Scan for the cell matching the given text and deliver its (X, Y) coordinate at center. 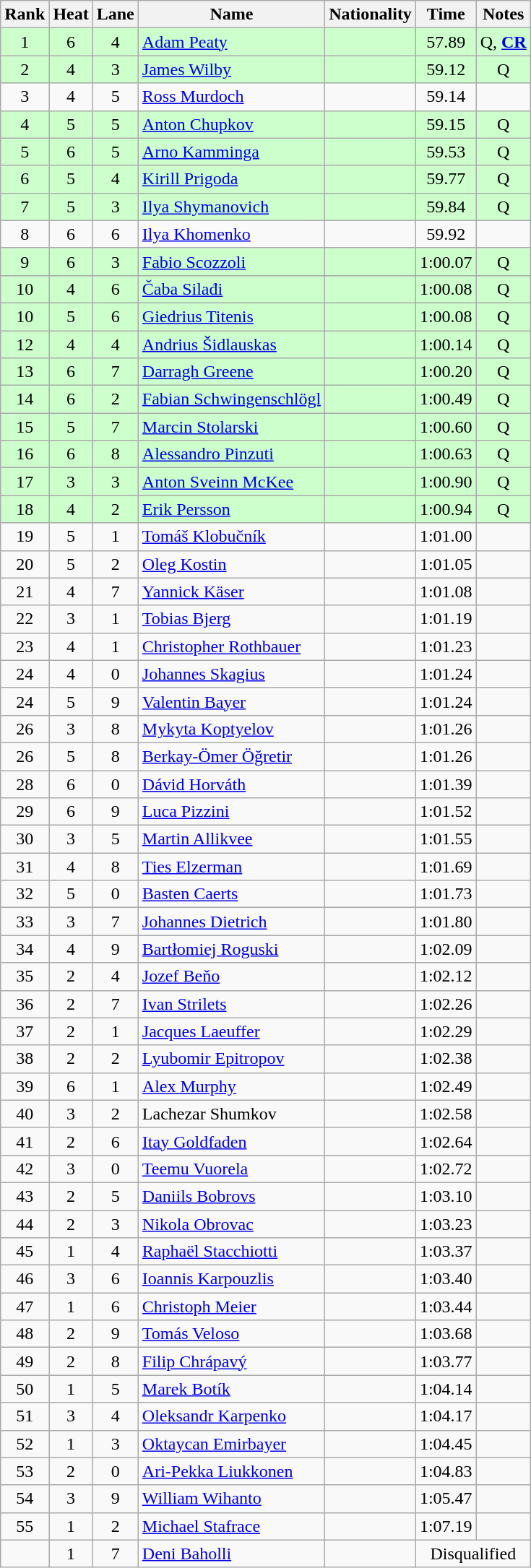
1:01.73 (446, 894)
21 (25, 592)
40 (25, 1114)
James Wilby (231, 69)
50 (25, 1389)
Dávid Horváth (231, 784)
Time (446, 14)
36 (25, 1004)
59.92 (446, 234)
William Wihanto (231, 1499)
Fabio Scozzoli (231, 261)
Filip Chrápavý (231, 1361)
Raphaël Stacchiotti (231, 1252)
Name (231, 14)
1:01.52 (446, 812)
1:01.05 (446, 564)
Tobias Bjerg (231, 619)
Arno Kamminga (231, 152)
49 (25, 1361)
1:01.19 (446, 619)
29 (25, 812)
16 (25, 454)
1:04.14 (446, 1389)
53 (25, 1471)
47 (25, 1307)
1:01.23 (446, 646)
1:03.68 (446, 1334)
44 (25, 1224)
1:02.72 (446, 1169)
59.12 (446, 69)
Itay Goldfaden (231, 1141)
15 (25, 427)
Alessandro Pinzuti (231, 454)
Luca Pizzini (231, 812)
37 (25, 1031)
Lyubomir Epitropov (231, 1059)
1:02.38 (446, 1059)
Nationality (371, 14)
Q, CR (503, 42)
12 (25, 345)
Ties Elzerman (231, 867)
13 (25, 372)
30 (25, 839)
Mykyta Koptyelov (231, 729)
38 (25, 1059)
Alex Murphy (231, 1086)
Ivan Strilets (231, 1004)
Oktaycan Emirbayer (231, 1444)
1:00.20 (446, 372)
Ilya Khomenko (231, 234)
1:01.39 (446, 784)
Tomáš Klobučník (231, 537)
19 (25, 537)
54 (25, 1499)
51 (25, 1416)
Yannick Käser (231, 592)
Erik Persson (231, 509)
34 (25, 949)
55 (25, 1526)
Tomás Veloso (231, 1334)
Lachezar Shumkov (231, 1114)
Anton Chupkov (231, 124)
1:01.55 (446, 839)
1:00.94 (446, 509)
1:00.07 (446, 261)
Michael Stafrace (231, 1526)
Fabian Schwingenschlögl (231, 399)
1:04.45 (446, 1444)
1:02.09 (446, 949)
1:02.26 (446, 1004)
1:00.60 (446, 427)
Nikola Obrovac (231, 1224)
1:05.47 (446, 1499)
Valentin Bayer (231, 701)
Notes (503, 14)
28 (25, 784)
17 (25, 482)
18 (25, 509)
59.77 (446, 179)
1:02.49 (446, 1086)
46 (25, 1279)
Darragh Greene (231, 372)
59.84 (446, 207)
52 (25, 1444)
Disqualified (472, 1554)
31 (25, 867)
48 (25, 1334)
59.14 (446, 97)
Christopher Rothbauer (231, 646)
1:02.64 (446, 1141)
1:01.00 (446, 537)
1:02.12 (446, 976)
Ari-Pekka Liukkonen (231, 1471)
Jozef Beňo (231, 976)
1:01.08 (446, 592)
59.15 (446, 124)
1:02.29 (446, 1031)
33 (25, 922)
1:03.40 (446, 1279)
32 (25, 894)
Andrius Šidlauskas (231, 345)
Giedrius Titenis (231, 316)
43 (25, 1196)
Ilya Shymanovich (231, 207)
39 (25, 1086)
1:01.80 (446, 922)
Ross Murdoch (231, 97)
Jacques Laeuffer (231, 1031)
1:00.14 (446, 345)
23 (25, 646)
35 (25, 976)
1:00.49 (446, 399)
Basten Caerts (231, 894)
Deni Baholli (231, 1554)
Čaba Silađi (231, 289)
Berkay-Ömer Öğretir (231, 756)
Bartłomiej Roguski (231, 949)
1:02.58 (446, 1114)
1:03.44 (446, 1307)
Rank (25, 14)
22 (25, 619)
41 (25, 1141)
Ioannis Karpouzlis (231, 1279)
1:04.17 (446, 1416)
Marek Botík (231, 1389)
1:03.10 (446, 1196)
1:04.83 (446, 1471)
Johannes Dietrich (231, 922)
Heat (71, 14)
1:03.23 (446, 1224)
1:07.19 (446, 1526)
Christoph Meier (231, 1307)
1:03.77 (446, 1361)
Anton Sveinn McKee (231, 482)
1:01.69 (446, 867)
Adam Peaty (231, 42)
Oleksandr Karpenko (231, 1416)
1:03.37 (446, 1252)
Daniils Bobrovs (231, 1196)
Oleg Kostin (231, 564)
42 (25, 1169)
Johannes Skagius (231, 674)
20 (25, 564)
1:00.90 (446, 482)
Lane (116, 14)
Kirill Prigoda (231, 179)
Martin Allikvee (231, 839)
59.53 (446, 152)
57.89 (446, 42)
Teemu Vuorela (231, 1169)
45 (25, 1252)
1:00.63 (446, 454)
14 (25, 399)
Marcin Stolarski (231, 427)
